Locate the cell with the specified text and output its [X, Y] center coordinate. 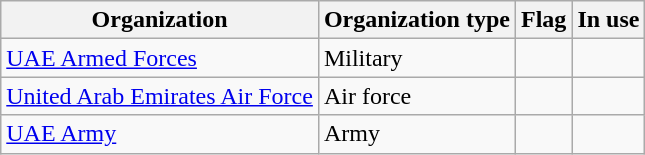
Army [416, 134]
Organization [160, 20]
United Arab Emirates Air Force [160, 96]
Military [416, 58]
UAE Army [160, 134]
UAE Armed Forces [160, 58]
Organization type [416, 20]
Air force [416, 96]
Flag [543, 20]
In use [608, 20]
